Output the (x, y) coordinate of the center of the cell containing the given text.  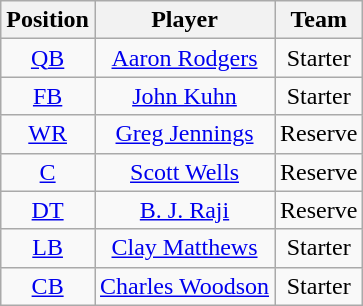
C (48, 172)
Charles Woodson (184, 286)
WR (48, 134)
FB (48, 96)
Clay Matthews (184, 248)
Scott Wells (184, 172)
Greg Jennings (184, 134)
LB (48, 248)
Position (48, 20)
QB (48, 58)
CB (48, 286)
DT (48, 210)
B. J. Raji (184, 210)
Team (319, 20)
John Kuhn (184, 96)
Aaron Rodgers (184, 58)
Player (184, 20)
